Locate the cell with the specified text and output its (x, y) center coordinate. 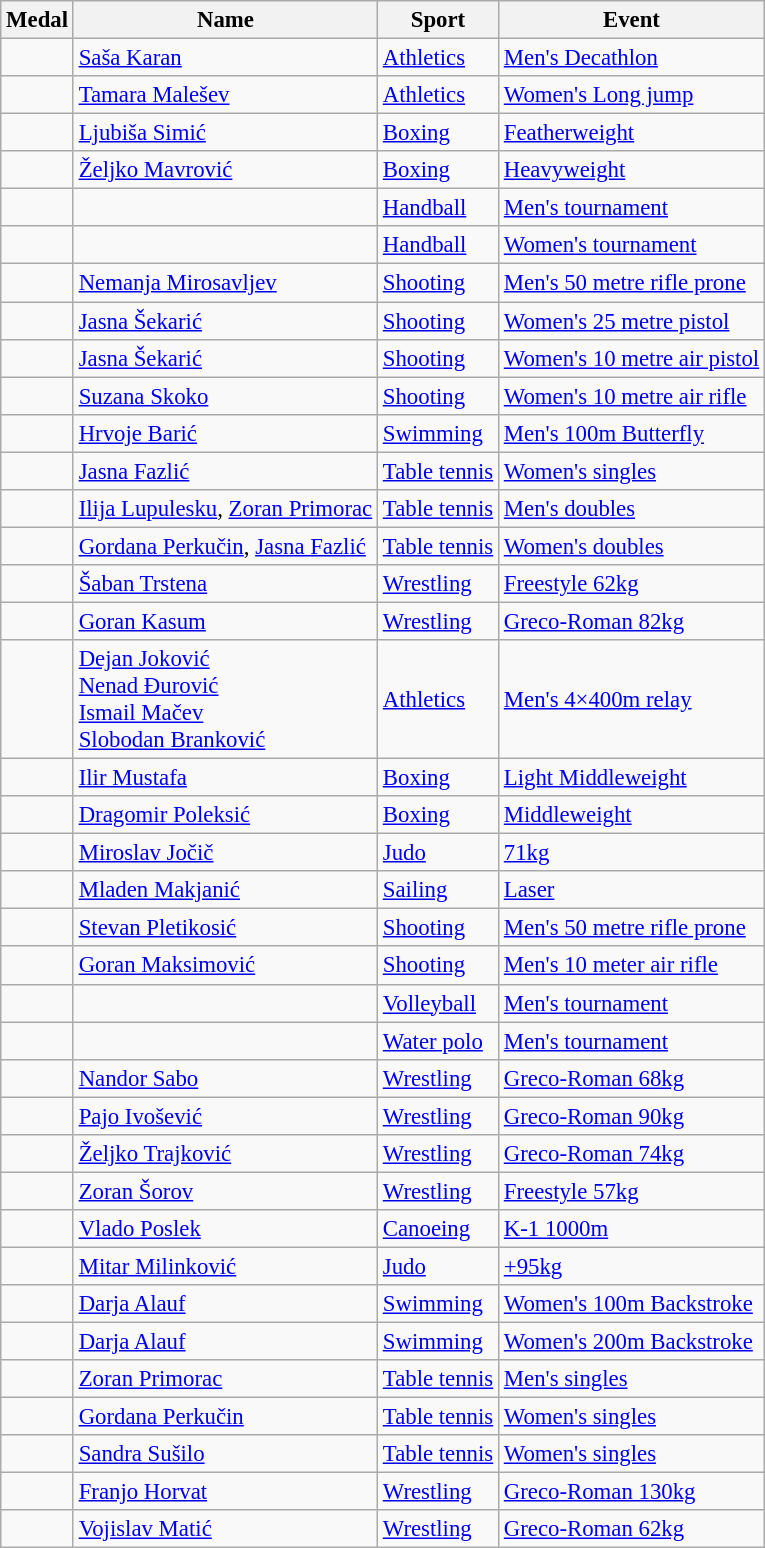
Pajo Ivošević (225, 1116)
Ilija Lupulesku, Zoran Primorac (225, 509)
Heavyweight (631, 170)
Greco-Roman 90kg (631, 1116)
Event (631, 20)
Women's Long jump (631, 95)
Featherweight (631, 133)
Men's doubles (631, 509)
Sandra Sušilo (225, 1454)
Men's 10 meter air rifle (631, 966)
Greco-Roman 130kg (631, 1492)
Women's 10 metre air pistol (631, 358)
Canoeing (438, 1229)
Sport (438, 20)
Vojislav Matić (225, 1529)
Light Middleweight (631, 778)
Women's 200m Backstroke (631, 1342)
Women's 100m Backstroke (631, 1304)
Men's 4×400m relay (631, 700)
Medal (38, 20)
Men's Decathlon (631, 58)
Men's 100m Butterfly (631, 433)
Jasna Fazlić (225, 471)
Saša Karan (225, 58)
Water polo (438, 1041)
Željko Trajković (225, 1154)
Franjo Horvat (225, 1492)
Dejan JokovićNenad ĐurovićIsmail MačevSlobodan Branković (225, 700)
Middleweight (631, 815)
Ilir Mustafa (225, 778)
Nemanja Mirosavljev (225, 283)
Goran Kasum (225, 621)
Tamara Malešev (225, 95)
Mitar Milinković (225, 1266)
Volleyball (438, 1003)
Women's 10 metre air rifle (631, 396)
Name (225, 20)
Nandor Sabo (225, 1078)
Goran Maksimović (225, 966)
Dragomir Poleksić (225, 815)
Greco-Roman 68kg (631, 1078)
Greco-Roman 74kg (631, 1154)
Vlado Poslek (225, 1229)
Laser (631, 890)
Hrvoje Barić (225, 433)
Greco-Roman 82kg (631, 621)
Women's 25 metre pistol (631, 321)
Suzana Skoko (225, 396)
Gordana Perkučin (225, 1417)
Zoran Šorov (225, 1191)
Freestyle 62kg (631, 584)
71kg (631, 853)
Zoran Primorac (225, 1379)
Gordana Perkučin, Jasna Fazlić (225, 546)
Ljubiša Simić (225, 133)
Željko Mavrović (225, 170)
Greco-Roman 62kg (631, 1529)
K-1 1000m (631, 1229)
Mladen Makjanić (225, 890)
Miroslav Jočič (225, 853)
Stevan Pletikosić (225, 928)
Freestyle 57kg (631, 1191)
Šaban Trstena (225, 584)
Women's tournament (631, 245)
Women's doubles (631, 546)
Sailing (438, 890)
Men's singles (631, 1379)
+95kg (631, 1266)
